Locate the cell with the specified text and output its (x, y) center coordinate. 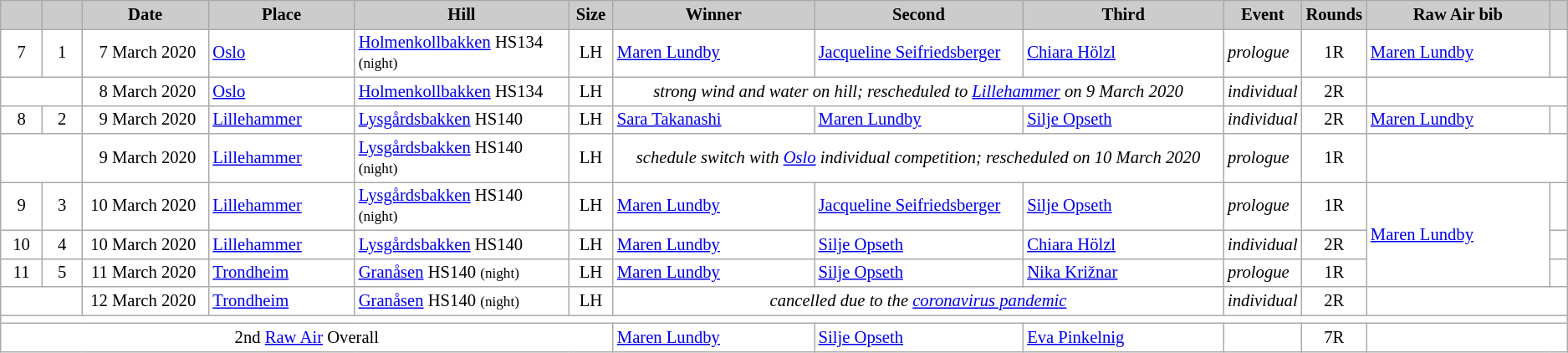
cancelled due to the coronavirus pandemic (918, 300)
Event (1263, 14)
Hill (462, 14)
7 March 2020 (146, 53)
Rounds (1335, 14)
7 (22, 53)
11 (22, 273)
Third (1123, 14)
3 (62, 206)
8 (22, 120)
Sara Takanashi (714, 120)
4 (62, 244)
Second (919, 14)
Nika Križnar (1123, 273)
10 (22, 244)
Date (146, 14)
12 March 2020 (146, 300)
strong wind and water on hill; rescheduled to Lillehammer on 9 March 2020 (918, 91)
Winner (714, 14)
Size (590, 14)
Eva Pinkelnig (1123, 337)
Holmenkollbakken HS134 (night) (462, 53)
5 (62, 273)
2nd Raw Air Overall (307, 337)
Holmenkollbakken HS134 (462, 91)
7R (1335, 337)
9 (22, 206)
2 (62, 120)
11 March 2020 (146, 273)
1 (62, 53)
Place (281, 14)
schedule switch with Oslo individual competition; rescheduled on 10 March 2020 (918, 158)
Raw Air bib (1458, 14)
8 March 2020 (146, 91)
